Scan for the cell matching the given text and deliver its [x, y] coordinate at center. 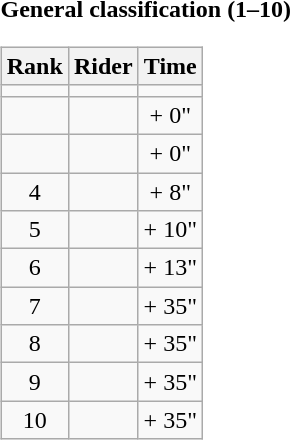
+ 8" [170, 191]
+ 10" [170, 230]
+ 13" [170, 268]
Rider [103, 66]
Rank [34, 66]
9 [34, 382]
5 [34, 230]
Time [170, 66]
10 [34, 420]
8 [34, 344]
6 [34, 268]
4 [34, 191]
7 [34, 306]
